Output the [X, Y] coordinate of the center of the cell containing the given text.  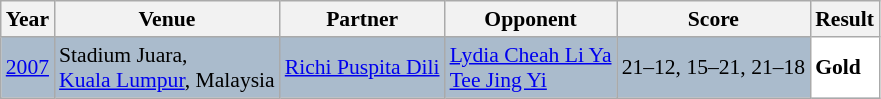
Score [714, 19]
Opponent [531, 19]
2007 [28, 68]
Venue [167, 19]
21–12, 15–21, 21–18 [714, 68]
Richi Puspita Dili [362, 68]
Year [28, 19]
Lydia Cheah Li Ya Tee Jing Yi [531, 68]
Result [844, 19]
Gold [844, 68]
Partner [362, 19]
Stadium Juara,Kuala Lumpur, Malaysia [167, 68]
